Detect which cell encompasses the target text, then output its [X, Y] center coordinate. 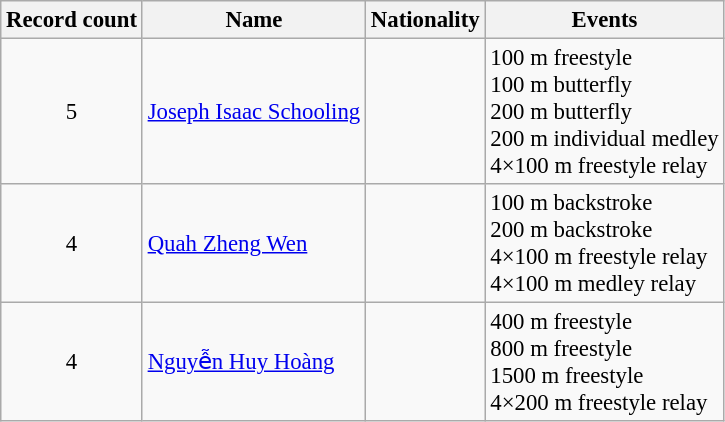
Record count [72, 20]
Quah Zheng Wen [254, 244]
Nationality [426, 20]
Nguyễn Huy Hoàng [254, 362]
400 m freestyle800 m freestyle1500 m freestyle4×200 m freestyle relay [604, 362]
Name [254, 20]
100 m backstroke200 m backstroke4×100 m freestyle relay4×100 m medley relay [604, 244]
Events [604, 20]
100 m freestyle100 m butterfly200 m butterfly200 m individual medley4×100 m freestyle relay [604, 112]
5 [72, 112]
Joseph Isaac Schooling [254, 112]
